From the cell containing the given text, extract its center point as [x, y] coordinate. 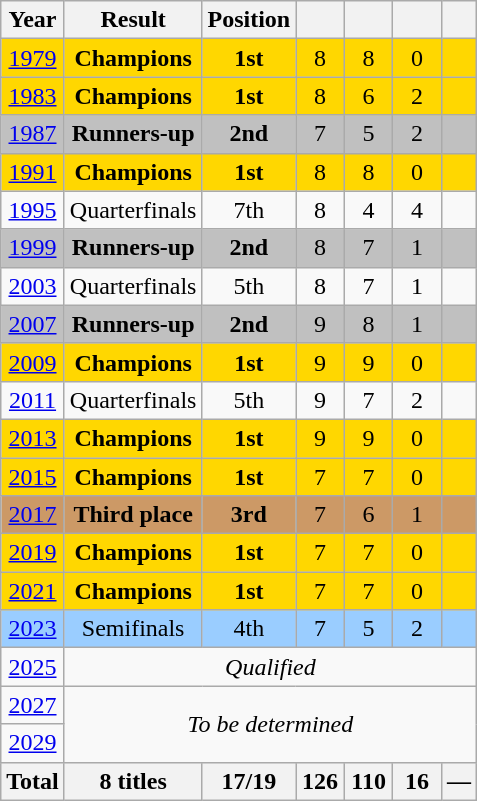
Semifinals [133, 629]
17/19 [249, 781]
2011 [33, 400]
Total [33, 781]
126 [320, 781]
2003 [33, 286]
1991 [33, 172]
Third place [133, 515]
2023 [33, 629]
110 [368, 781]
7th [249, 210]
16 [418, 781]
2027 [33, 705]
2029 [33, 743]
2007 [33, 324]
Result [133, 20]
1999 [33, 248]
4th [249, 629]
Qualified [270, 667]
Year [33, 20]
2021 [33, 591]
2009 [33, 362]
1987 [33, 134]
— [458, 781]
8 titles [133, 781]
1983 [33, 96]
1995 [33, 210]
2017 [33, 515]
2015 [33, 477]
1979 [33, 58]
2025 [33, 667]
3rd [249, 515]
To be determined [270, 724]
2019 [33, 553]
Position [249, 20]
2013 [33, 438]
